Return (x, y) of the center of cell containing provided text 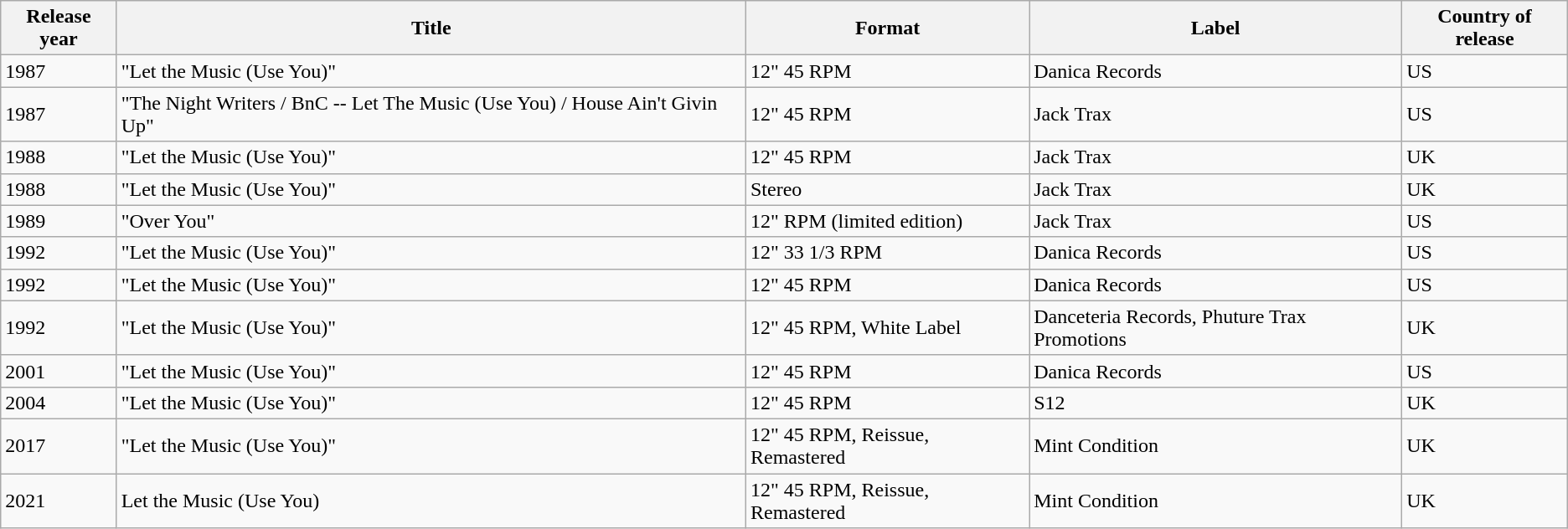
S12 (1216, 403)
12" 45 RPM, White Label (887, 328)
Release year (59, 28)
2021 (59, 501)
"The Night Writers / BnC -- Let The Music (Use You) / House Ain't Givin Up" (431, 114)
2017 (59, 445)
Title (431, 28)
2001 (59, 371)
Stereo (887, 189)
12" 33 1/3 RPM (887, 253)
"Over You" (431, 221)
Let the Music (Use You) (431, 501)
Country of release (1485, 28)
1989 (59, 221)
Danceteria Records, Phuture Trax Promotions (1216, 328)
Label (1216, 28)
Format (887, 28)
2004 (59, 403)
12" RPM (limited edition) (887, 221)
